Provide the (x, y) coordinate of the cell's center where the given text is located.  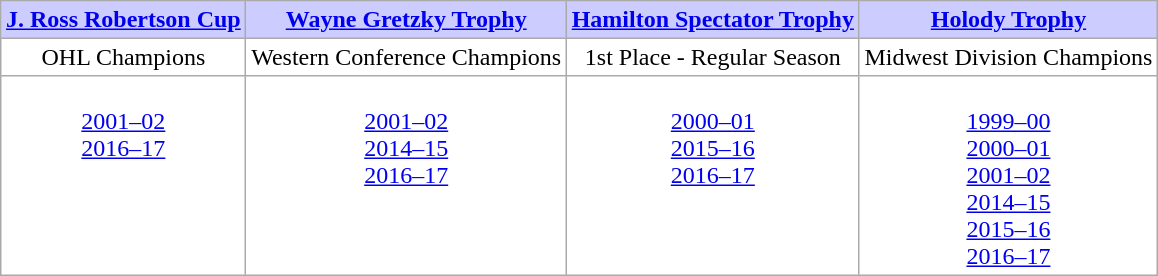
2000–012015–162016–17 (712, 176)
Holody Trophy (1008, 20)
2001–022016–17 (124, 176)
1999–002000–012001–022014–152015–162016–17 (1008, 176)
Hamilton Spectator Trophy (712, 20)
2001–022014–152016–17 (406, 176)
J. Ross Robertson Cup (124, 20)
OHL Champions (124, 57)
1st Place - Regular Season (712, 57)
Midwest Division Champions (1008, 57)
Wayne Gretzky Trophy (406, 20)
Western Conference Champions (406, 57)
